Output the (X, Y) coordinate of the center of the cell containing the given text.  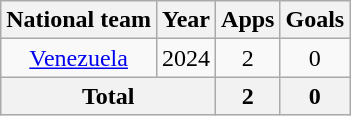
Goals (315, 20)
Year (186, 20)
2024 (186, 58)
National team (79, 20)
Venezuela (79, 58)
Apps (248, 20)
Total (108, 96)
